Detect which cell encompasses the target text, then output its [X, Y] center coordinate. 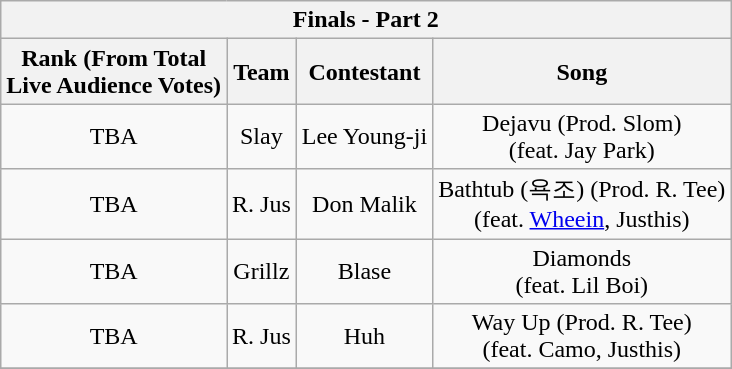
Blase [364, 270]
Huh [364, 336]
Finals - Part 2 [366, 20]
Bathtub (욕조) (Prod. R. Tee)(feat. Wheein, Justhis) [582, 204]
Song [582, 72]
Don Malik [364, 204]
Diamonds(feat. Lil Boi) [582, 270]
Way Up (Prod. R. Tee)(feat. Camo, Justhis) [582, 336]
Slay [261, 136]
Dejavu (Prod. Slom)(feat. Jay Park) [582, 136]
Rank (From TotalLive Audience Votes) [114, 72]
Grillz [261, 270]
Team [261, 72]
Contestant [364, 72]
Lee Young-ji [364, 136]
